Pinpoint the cell where the given text exists, returning its (x, y) midpoint coordinate. 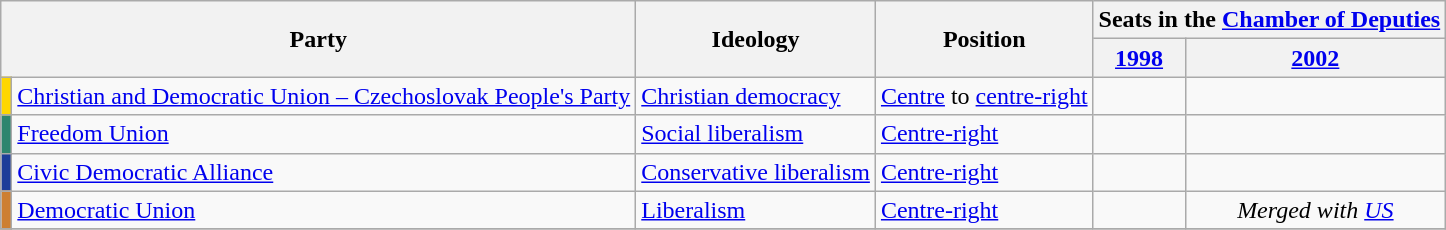
Liberalism (756, 210)
Conservative liberalism (756, 172)
Ideology (756, 39)
Democratic Union (324, 210)
Position (984, 39)
Merged with US (1316, 210)
Centre to centre-right (984, 96)
Civic Democratic Alliance (324, 172)
Christian and Democratic Union – Czechoslovak People's Party (324, 96)
Christian democracy (756, 96)
Social liberalism (756, 134)
Party (318, 39)
2002 (1316, 58)
1998 (1139, 58)
Freedom Union (324, 134)
Seats in the Chamber of Deputies (1270, 20)
